Capture the cell that displays the provided text and extract its (X, Y) central coordinate. 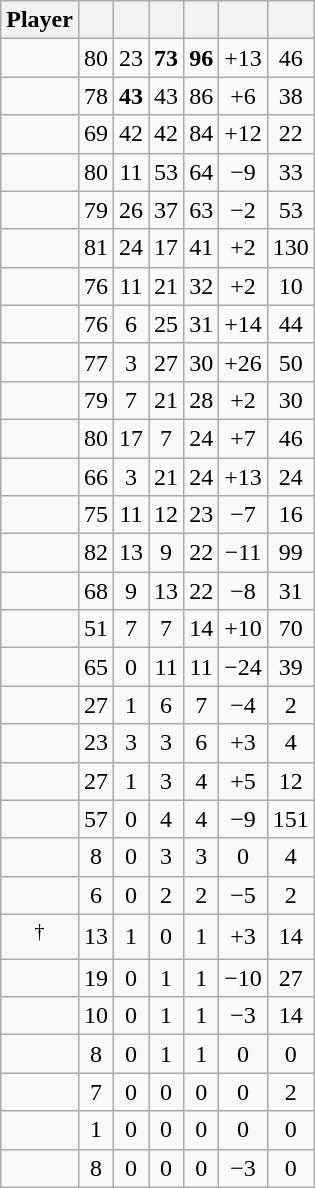
86 (202, 96)
75 (96, 515)
64 (202, 172)
51 (96, 629)
19 (96, 978)
−4 (244, 705)
+10 (244, 629)
−7 (244, 515)
32 (202, 286)
−10 (244, 978)
+12 (244, 134)
37 (166, 210)
70 (290, 629)
−11 (244, 553)
38 (290, 96)
69 (96, 134)
50 (290, 362)
+6 (244, 96)
+7 (244, 438)
68 (96, 591)
28 (202, 400)
+14 (244, 324)
99 (290, 553)
16 (290, 515)
−5 (244, 895)
−8 (244, 591)
Player (40, 20)
82 (96, 553)
73 (166, 58)
66 (96, 477)
84 (202, 134)
41 (202, 248)
77 (96, 362)
63 (202, 210)
25 (166, 324)
151 (290, 819)
57 (96, 819)
78 (96, 96)
−24 (244, 667)
81 (96, 248)
+26 (244, 362)
130 (290, 248)
+5 (244, 781)
44 (290, 324)
33 (290, 172)
65 (96, 667)
† (40, 936)
39 (290, 667)
−2 (244, 210)
26 (132, 210)
96 (202, 58)
